Detect which cell encompasses the target text, then output its (X, Y) center coordinate. 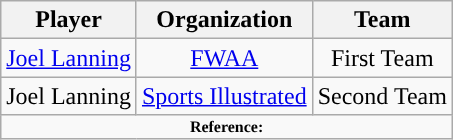
Second Team (382, 96)
FWAA (224, 58)
Sports Illustrated (224, 96)
Team (382, 20)
Reference: (227, 127)
Player (69, 20)
First Team (382, 58)
Organization (224, 20)
